Return the (x, y) coordinate for the center point of the cell that contains the specified text.  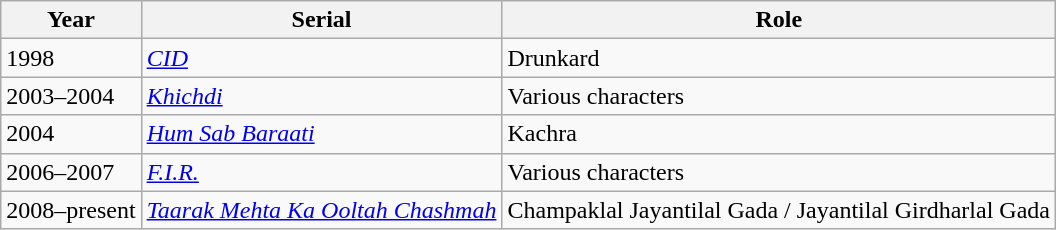
Khichdi (322, 96)
Hum Sab Baraati (322, 134)
Kachra (779, 134)
2003–2004 (71, 96)
Champaklal Jayantilal Gada / Jayantilal Girdharlal Gada (779, 210)
Serial (322, 20)
Role (779, 20)
F.I.R. (322, 172)
CID (322, 58)
Drunkard (779, 58)
2008–present (71, 210)
2006–2007 (71, 172)
2004 (71, 134)
Year (71, 20)
1998 (71, 58)
Taarak Mehta Ka Ooltah Chashmah (322, 210)
